Scan for the cell matching the given text and deliver its (x, y) coordinate at center. 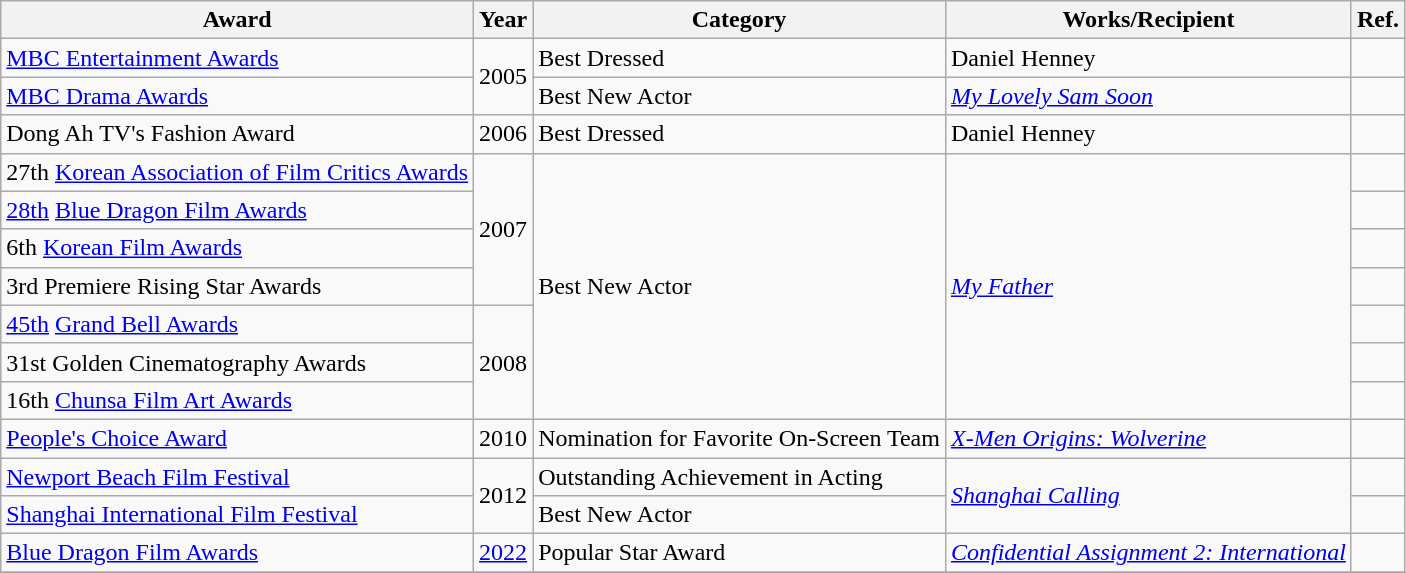
6th Korean Film Awards (238, 248)
Shanghai Calling (1148, 496)
Works/Recipient (1148, 20)
Popular Star Award (740, 553)
27th Korean Association of Film Critics Awards (238, 172)
Dong Ah TV's Fashion Award (238, 134)
Award (238, 20)
16th Chunsa Film Art Awards (238, 400)
2008 (504, 362)
Outstanding Achievement in Acting (740, 477)
MBC Entertainment Awards (238, 58)
Confidential Assignment 2: International (1148, 553)
2006 (504, 134)
2005 (504, 77)
People's Choice Award (238, 438)
Blue Dragon Film Awards (238, 553)
My Lovely Sam Soon (1148, 96)
Shanghai International Film Festival (238, 515)
31st Golden Cinematography Awards (238, 362)
2010 (504, 438)
My Father (1148, 286)
2007 (504, 229)
45th Grand Bell Awards (238, 324)
X-Men Origins: Wolverine (1148, 438)
Newport Beach Film Festival (238, 477)
2022 (504, 553)
28th Blue Dragon Film Awards (238, 210)
Nomination for Favorite On-Screen Team (740, 438)
2012 (504, 496)
Ref. (1378, 20)
3rd Premiere Rising Star Awards (238, 286)
Category (740, 20)
Year (504, 20)
MBC Drama Awards (238, 96)
